Detect which cell encompasses the target text, then output its (x, y) center coordinate. 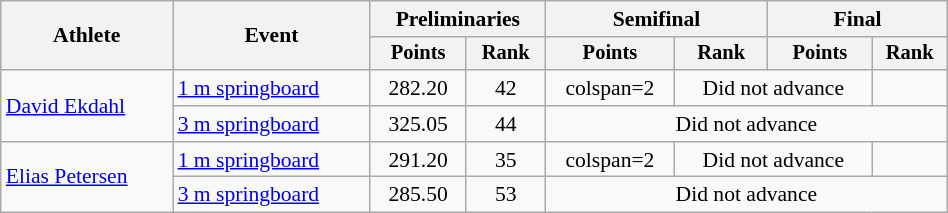
53 (506, 195)
Semifinal (656, 19)
Final (858, 19)
325.05 (418, 124)
Athlete (87, 36)
35 (506, 160)
44 (506, 124)
Event (272, 36)
291.20 (418, 160)
42 (506, 88)
Preliminaries (458, 19)
David Ekdahl (87, 106)
285.50 (418, 195)
282.20 (418, 88)
Elias Petersen (87, 178)
